Find where the given text appears and provide that cell's center as [x, y] coordinate. 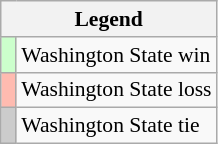
Washington State tie [116, 126]
Legend [109, 19]
Washington State loss [116, 90]
Washington State win [116, 55]
